Search for the cell housing the specified text and yield its [X, Y] center coordinate. 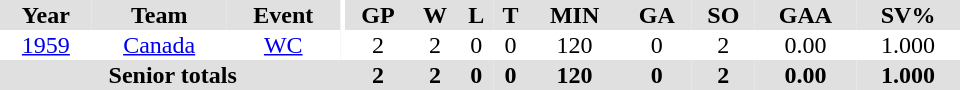
GA [657, 15]
L [476, 15]
Event [284, 15]
SO [724, 15]
Team [160, 15]
Year [46, 15]
MIN [575, 15]
GAA [806, 15]
GP [378, 15]
W [436, 15]
Canada [160, 45]
Senior totals [172, 75]
WC [284, 45]
SV% [908, 15]
T [510, 15]
1959 [46, 45]
